Detect which cell encompasses the target text, then output its [x, y] center coordinate. 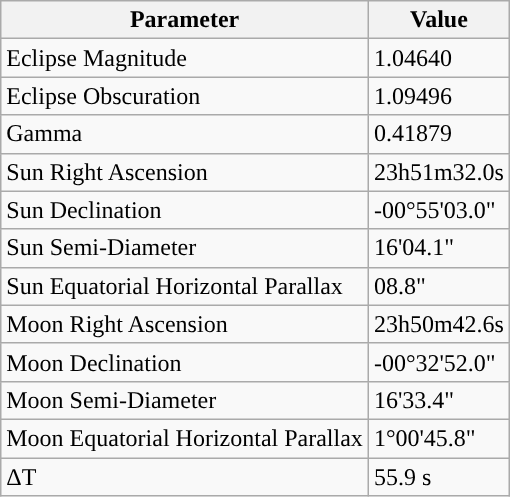
Eclipse Magnitude [185, 58]
Parameter [185, 20]
23h50m42.6s [438, 324]
23h51m32.0s [438, 172]
Sun Semi-Diameter [185, 248]
1°00'45.8" [438, 438]
Value [438, 20]
Moon Right Ascension [185, 324]
55.9 s [438, 477]
-00°32'52.0" [438, 362]
1.04640 [438, 58]
Sun Equatorial Horizontal Parallax [185, 286]
ΔT [185, 477]
0.41879 [438, 134]
08.8" [438, 286]
Eclipse Obscuration [185, 96]
Gamma [185, 134]
Sun Right Ascension [185, 172]
Moon Equatorial Horizontal Parallax [185, 438]
1.09496 [438, 96]
Moon Declination [185, 362]
-00°55'03.0" [438, 210]
16'33.4" [438, 400]
Sun Declination [185, 210]
16'04.1" [438, 248]
Moon Semi-Diameter [185, 400]
